Return [x, y] of the center of cell containing provided text 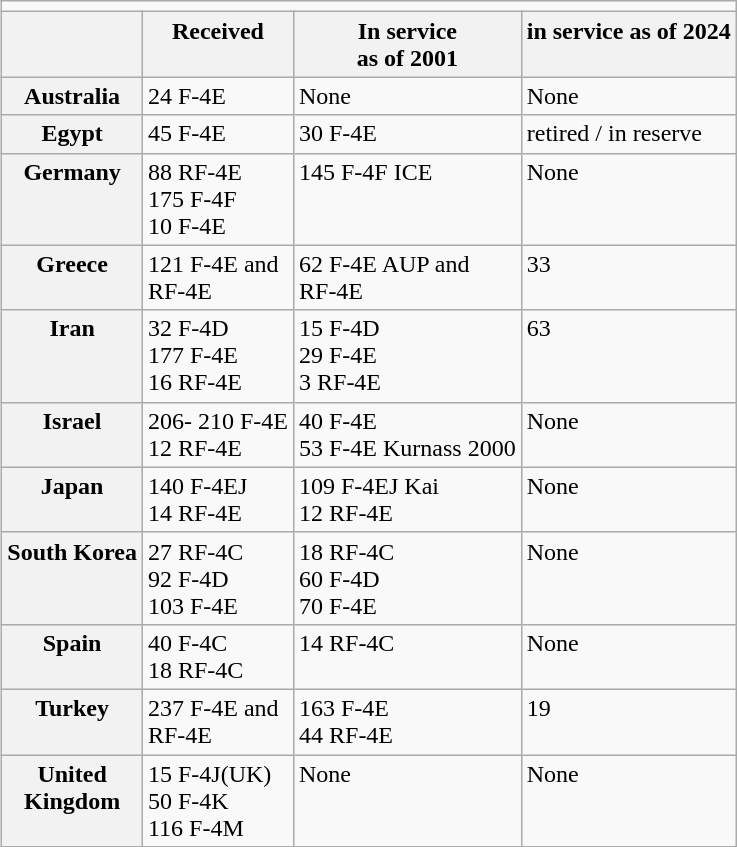
Iran [72, 356]
24 F-4E [218, 96]
62 F-4E AUP and RF-4E [407, 278]
In service as of 2001 [407, 44]
retired / in reserve [628, 134]
33 [628, 278]
15 F-4J(UK)50 F-4K116 F-4M [218, 800]
121 F-4E and RF-4E [218, 278]
18 RF-4C60 F-4D70 F-4E [407, 578]
Turkey [72, 722]
Received [218, 44]
140 F-4EJ14 RF-4E [218, 500]
88 RF-4E175 F-4F10 F-4E [218, 199]
14 RF-4C [407, 656]
Spain [72, 656]
30 F-4E [407, 134]
South Korea [72, 578]
40 F-4C18 RF-4C [218, 656]
15 F-4D29 F-4E3 RF-4E [407, 356]
Israel [72, 434]
40 F-4E53 F-4E Kurnass 2000 [407, 434]
Greece [72, 278]
Japan [72, 500]
237 F-4E and RF-4E [218, 722]
206- 210 F-4E12 RF-4E [218, 434]
145 F-4F ICE [407, 199]
19 [628, 722]
63 [628, 356]
27 RF-4C92 F-4D103 F-4E [218, 578]
109 F-4EJ Kai12 RF-4E [407, 500]
45 F-4E [218, 134]
in service as of 2024 [628, 44]
Egypt [72, 134]
Australia [72, 96]
32 F-4D177 F-4E16 RF-4E [218, 356]
United Kingdom [72, 800]
Germany [72, 199]
163 F-4E 44 RF-4E [407, 722]
